Extract the [X, Y] coordinate from the center of the cell holding the provided text.  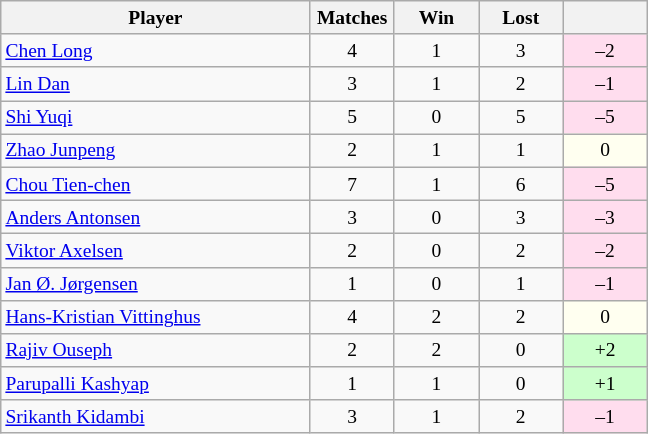
6 [521, 184]
Shi Yuqi [156, 118]
Win [436, 18]
Viktor Axelsen [156, 250]
Player [156, 18]
Hans-Kristian Vittinghus [156, 316]
Parupalli Kashyap [156, 384]
Lost [521, 18]
Lin Dan [156, 84]
Chen Long [156, 50]
+2 [605, 350]
Srikanth Kidambi [156, 416]
Chou Tien-chen [156, 184]
+1 [605, 384]
Anders Antonsen [156, 216]
Zhao Junpeng [156, 150]
–3 [605, 216]
Rajiv Ouseph [156, 350]
7 [352, 184]
Jan Ø. Jørgensen [156, 284]
Matches [352, 18]
